Search for the cell housing the specified text and yield its (x, y) center coordinate. 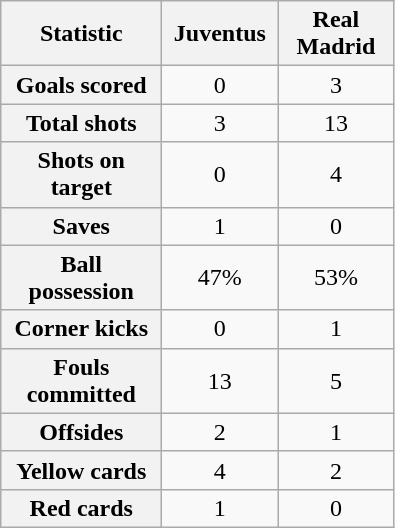
Fouls committed (82, 380)
Ball possession (82, 278)
Shots on target (82, 174)
Total shots (82, 123)
Corner kicks (82, 329)
53% (336, 278)
Statistic (82, 34)
Juventus (220, 34)
5 (336, 380)
Saves (82, 226)
Red cards (82, 508)
Offsides (82, 432)
Real Madrid (336, 34)
47% (220, 278)
Goals scored (82, 85)
Yellow cards (82, 470)
